For the text-containing cell, return its midpoint in [X, Y] coordinate format. 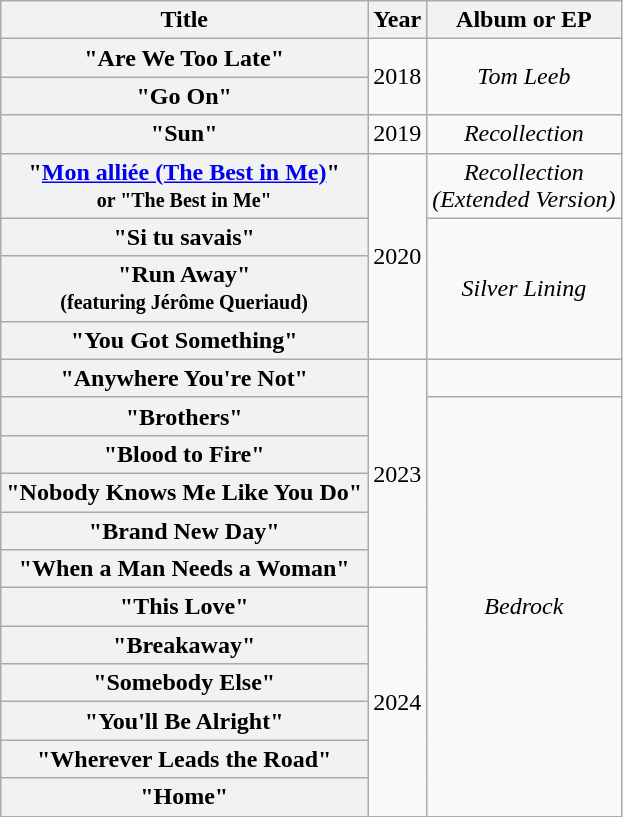
Album or EP [524, 20]
2020 [398, 256]
"Home" [184, 797]
2018 [398, 77]
"Go On" [184, 96]
Year [398, 20]
"Si tu savais" [184, 237]
"Brothers" [184, 416]
Bedrock [524, 606]
"Anywhere You're Not" [184, 378]
2023 [398, 473]
"You'll Be Alright" [184, 721]
Title [184, 20]
"Breakaway" [184, 645]
"You Got Something" [184, 340]
Recollection [524, 134]
"Nobody Knows Me Like You Do" [184, 492]
"Somebody Else" [184, 683]
2024 [398, 702]
"When a Man Needs a Woman" [184, 569]
"Wherever Leads the Road" [184, 759]
Tom Leeb [524, 77]
"Run Away"(featuring Jérôme Queriaud) [184, 288]
Silver Lining [524, 288]
"This Love" [184, 607]
2019 [398, 134]
"Sun" [184, 134]
"Brand New Day" [184, 531]
"Are We Too Late" [184, 58]
Recollection(Extended Version) [524, 186]
"Mon alliée (The Best in Me)"or "The Best in Me" [184, 186]
"Blood to Fire" [184, 454]
